Scan for the cell matching the given text and deliver its [X, Y] coordinate at center. 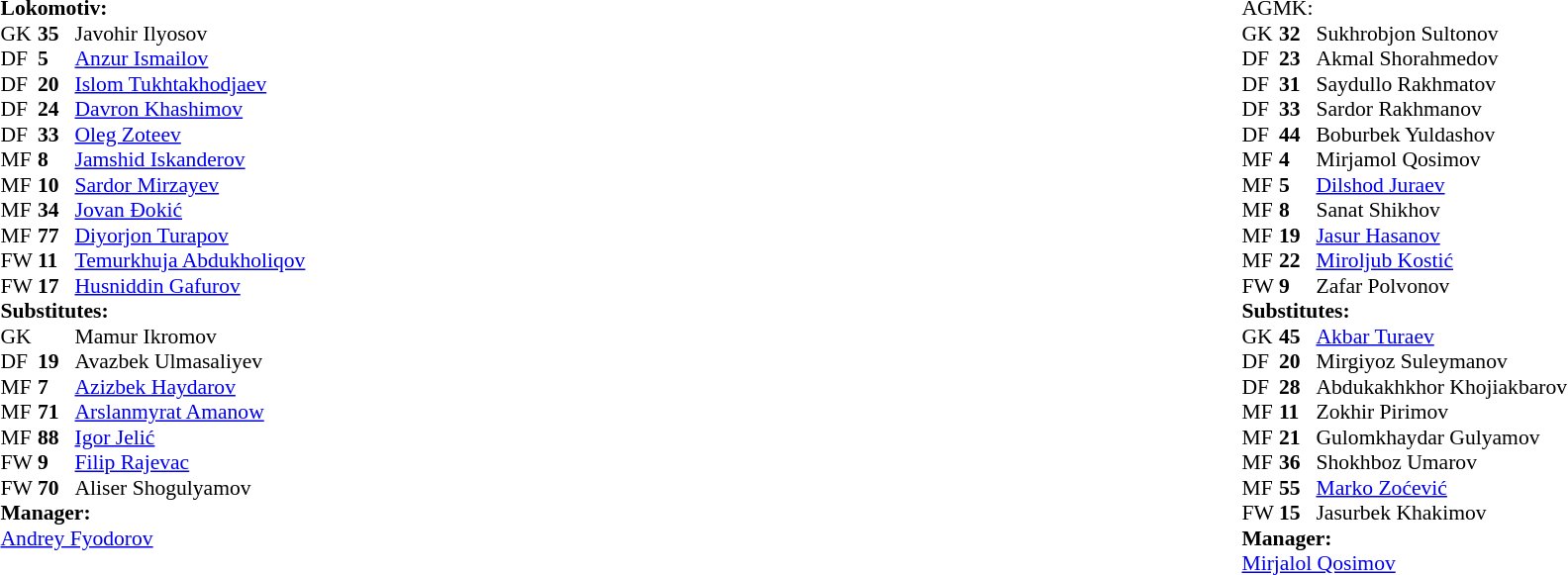
77 [56, 236]
Diyorjon Turapov [190, 236]
Sukhrobjon Sultonov [1441, 34]
Zokhir Pirimov [1441, 413]
24 [56, 110]
Miroljub Kostić [1441, 260]
Javohir Ilyosov [190, 34]
Jasur Hasanov [1441, 236]
Aliser Shogulyamov [190, 488]
7 [56, 387]
Sardor Mirzayev [190, 185]
Akmal Shorahmedov [1441, 58]
22 [1298, 260]
Dilshod Juraev [1441, 185]
Azizbek Haydarov [190, 387]
Jasurbek Khakimov [1441, 514]
23 [1298, 58]
21 [1298, 437]
55 [1298, 488]
Islom Tukhtakhodjaev [190, 84]
Avazbek Ulmasaliyev [190, 361]
28 [1298, 387]
10 [56, 185]
17 [56, 286]
Davron Khashimov [190, 110]
Marko Zoćević [1441, 488]
15 [1298, 514]
Anzur Ismailov [190, 58]
Gulomkhaydar Gulyamov [1441, 437]
44 [1298, 135]
71 [56, 413]
Andrey Fyodorov [152, 538]
Akbar Turaev [1441, 336]
Igor Jelić [190, 437]
Boburbek Yuldashov [1441, 135]
31 [1298, 84]
Zafar Polvonov [1441, 286]
Arslanmyrat Amanow [190, 413]
4 [1298, 159]
Sanat Shikhov [1441, 211]
35 [56, 34]
Sardor Rakhmanov [1441, 110]
Temurkhuja Abdukholiqov [190, 260]
Abdukakhkhor Khojiakbarov [1441, 387]
Mirjamol Qosimov [1441, 159]
45 [1298, 336]
Mirgiyoz Suleymanov [1441, 361]
Saydullo Rakhmatov [1441, 84]
Jamshid Iskanderov [190, 159]
Jovan Đokić [190, 211]
Mamur Ikromov [190, 336]
Filip Rajevac [190, 462]
34 [56, 211]
Shokhboz Umarov [1441, 462]
32 [1298, 34]
88 [56, 437]
Husniddin Gafurov [190, 286]
36 [1298, 462]
70 [56, 488]
Oleg Zoteev [190, 135]
